Locate the cell with the specified text and output its [X, Y] center coordinate. 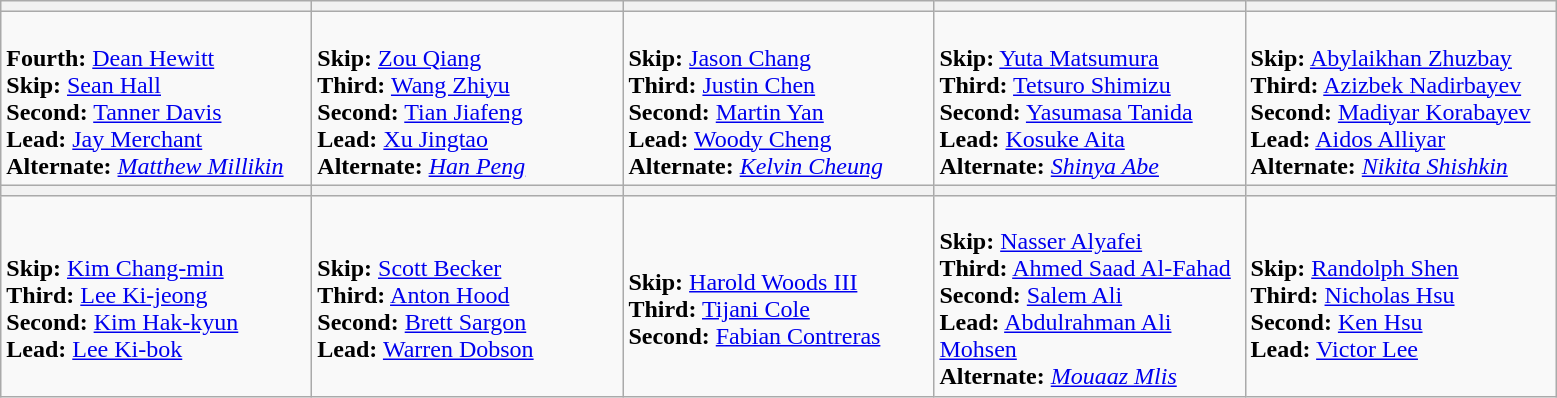
Skip: Scott Becker Third: Anton Hood Second: Brett Sargon Lead: Warren Dobson [468, 296]
Skip: Kim Chang-min Third: Lee Ki-jeong Second: Kim Hak-kyun Lead: Lee Ki-bok [156, 296]
Skip: Harold Woods III Third: Tijani Cole Second: Fabian Contreras [778, 296]
Skip: Nasser Alyafei Third: Ahmed Saad Al-Fahad Second: Salem Ali Lead: Abdulrahman Ali Mohsen Alternate: Mouaaz Mlis [1090, 296]
Skip: Jason Chang Third: Justin Chen Second: Martin Yan Lead: Woody Cheng Alternate: Kelvin Cheung [778, 98]
Fourth: Dean Hewitt Skip: Sean Hall Second: Tanner Davis Lead: Jay Merchant Alternate: Matthew Millikin [156, 98]
Skip: Zou Qiang Third: Wang Zhiyu Second: Tian Jiafeng Lead: Xu Jingtao Alternate: Han Peng [468, 98]
Skip: Yuta Matsumura Third: Tetsuro Shimizu Second: Yasumasa Tanida Lead: Kosuke Aita Alternate: Shinya Abe [1090, 98]
Skip: Abylaikhan Zhuzbay Third: Azizbek Nadirbayev Second: Madiyar Korabayev Lead: Aidos Alliyar Alternate: Nikita Shishkin [1400, 98]
Skip: Randolph Shen Third: Nicholas Hsu Second: Ken Hsu Lead: Victor Lee [1400, 296]
